For the text-containing cell, return its midpoint in [X, Y] coordinate format. 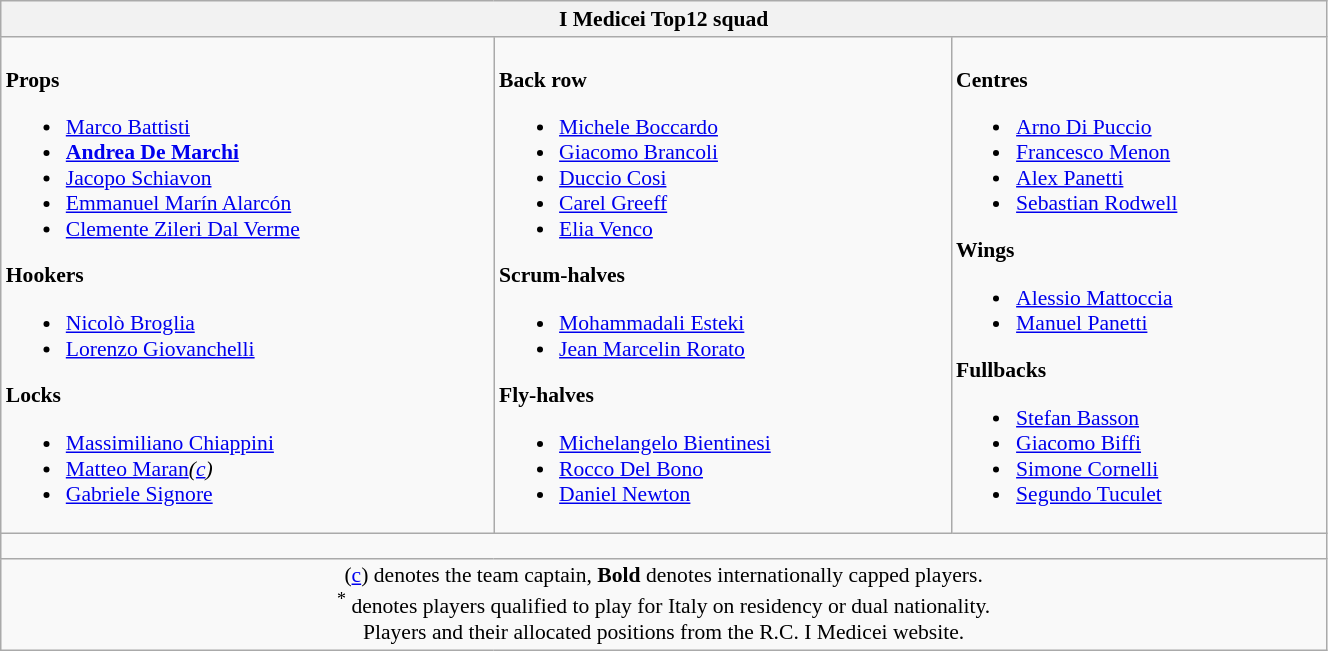
I Medicei Top12 squad [664, 19]
